For the text-containing cell, return its midpoint in (x, y) coordinate format. 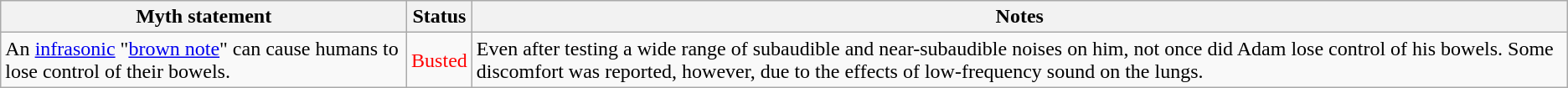
An infrasonic "brown note" can cause humans to lose control of their bowels. (204, 60)
Notes (1019, 17)
Myth statement (204, 17)
Busted (440, 60)
Status (440, 17)
